Locate the cell with the specified text and output its [X, Y] center coordinate. 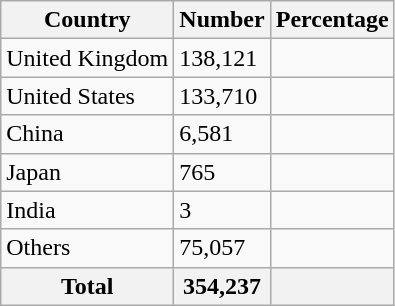
United States [88, 96]
138,121 [222, 58]
Others [88, 248]
6,581 [222, 134]
Number [222, 20]
Percentage [332, 20]
75,057 [222, 248]
3 [222, 210]
India [88, 210]
Japan [88, 172]
Total [88, 286]
Country [88, 20]
354,237 [222, 286]
United Kingdom [88, 58]
133,710 [222, 96]
765 [222, 172]
China [88, 134]
